Search for the cell housing the specified text and yield its (x, y) center coordinate. 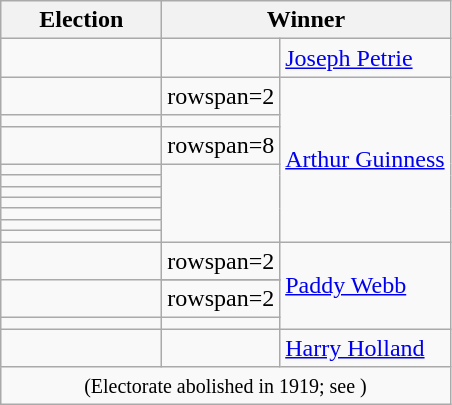
Paddy Webb (365, 286)
Arthur Guinness (365, 160)
Winner (306, 20)
Harry Holland (365, 348)
(Electorate abolished in 1919; see ) (226, 386)
Election (82, 20)
Joseph Petrie (365, 58)
rowspan=8 (221, 145)
